Detect which cell encompasses the target text, then output its [X, Y] center coordinate. 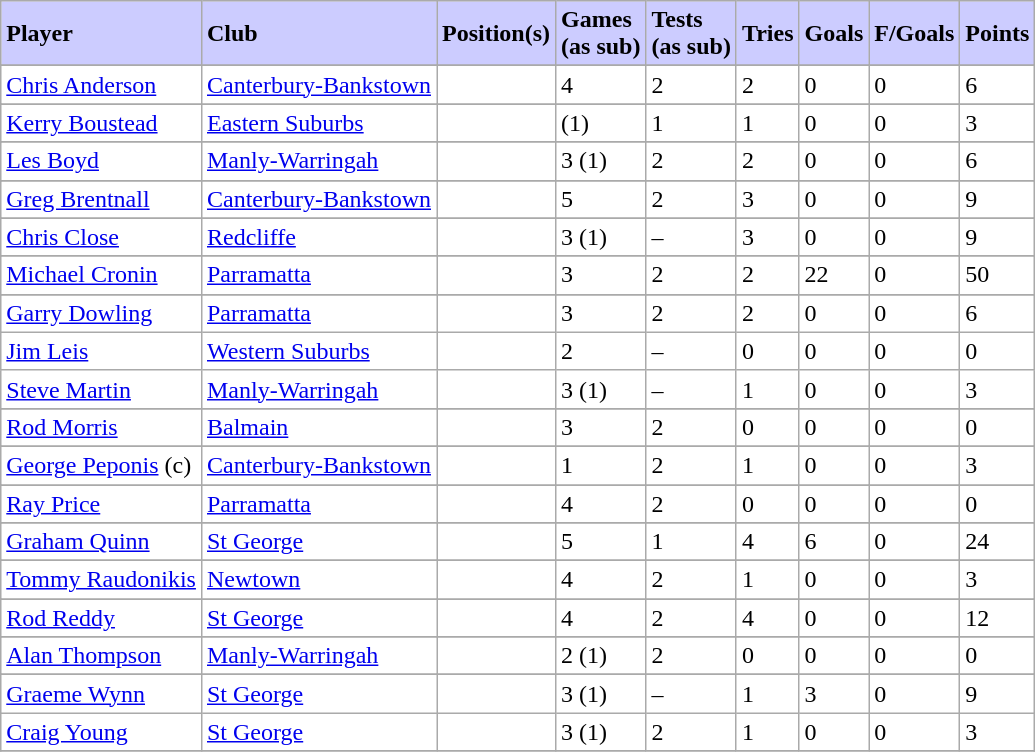
Player [102, 34]
12 [998, 618]
Tries [768, 34]
George Peponis (c) [102, 465]
Points [998, 34]
Graeme Wynn [102, 694]
F/Goals [914, 34]
Greg Brentnall [102, 199]
Tests(as sub) [691, 34]
Newtown [318, 580]
Redcliffe [318, 237]
Alan Thompson [102, 656]
50 [998, 275]
Jim Leis [102, 351]
Michael Cronin [102, 275]
Rod Morris [102, 427]
24 [998, 542]
(1) [601, 123]
Steve Martin [102, 389]
Les Boyd [102, 161]
Position(s) [496, 34]
Ray Price [102, 503]
2 (1) [601, 656]
Garry Dowling [102, 313]
22 [834, 275]
Eastern Suburbs [318, 123]
Games(as sub) [601, 34]
Goals [834, 34]
Chris Anderson [102, 85]
Rod Reddy [102, 618]
Balmain [318, 427]
Club [318, 34]
Craig Young [102, 732]
Tommy Raudonikis [102, 580]
Chris Close [102, 237]
Graham Quinn [102, 542]
Western Suburbs [318, 351]
Kerry Boustead [102, 123]
